Determine the (X, Y) coordinate at the center of the cell enclosing the given text.  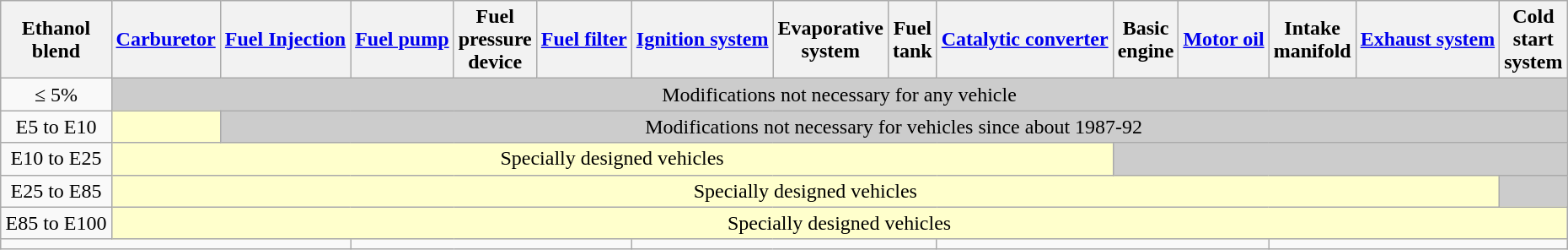
E10 to E25 (56, 159)
Carburetor (165, 40)
E85 to E100 (56, 223)
Fuel pump (402, 40)
Modifications not necessary for vehicles since about 1987-92 (894, 127)
Exhaust system (1427, 40)
Fuel Injection (285, 40)
Modifications not necessary for any vehicle (840, 95)
Ignition system (702, 40)
Motor oil (1224, 40)
≤ 5% (56, 95)
Intakemanifold (1312, 40)
Fueltank (912, 40)
Ethanolblend (56, 40)
Evaporative system (830, 40)
Coldstartsystem (1533, 40)
E25 to E85 (56, 191)
Basicengine (1146, 40)
E5 to E10 (56, 127)
Catalytic converter (1025, 40)
Fuel filter (583, 40)
Fuelpressuredevice (495, 40)
